Find where the given text appears and provide that cell's center as (x, y) coordinate. 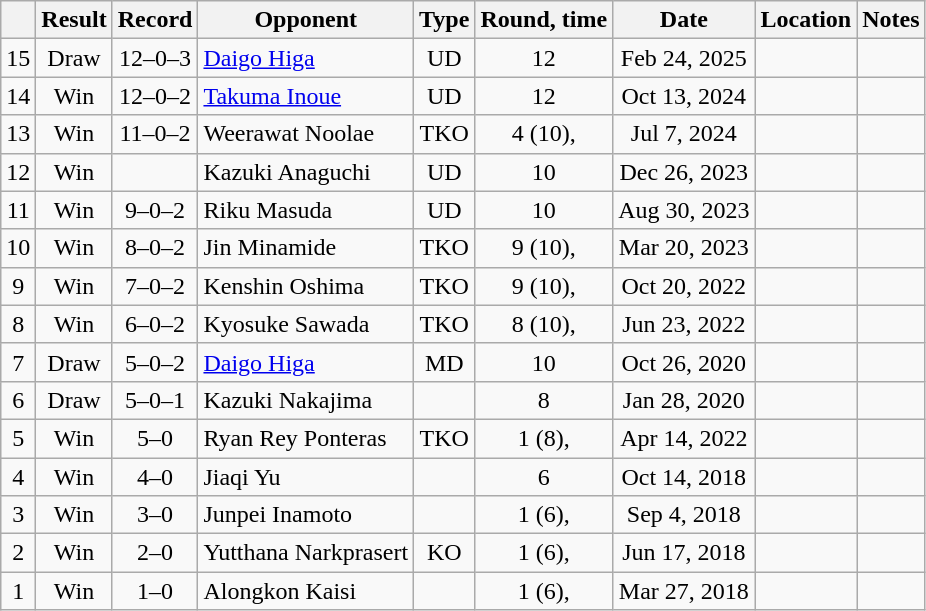
14 (18, 96)
12–0–3 (155, 58)
6–0–2 (155, 324)
4 (10), (544, 134)
2–0 (155, 553)
5–0–2 (155, 362)
5 (18, 438)
MD (444, 362)
7 (18, 362)
1–0 (155, 591)
Result (74, 20)
2 (18, 553)
Location (806, 20)
Apr 14, 2022 (684, 438)
Jun 23, 2022 (684, 324)
11 (18, 210)
4 (18, 477)
Sep 4, 2018 (684, 515)
Notes (891, 20)
Alongkon Kaisi (306, 591)
Feb 24, 2025 (684, 58)
Junpei Inamoto (306, 515)
Jun 17, 2018 (684, 553)
Oct 20, 2022 (684, 286)
15 (18, 58)
Dec 26, 2023 (684, 172)
5–0–1 (155, 400)
9 (18, 286)
Kenshin Oshima (306, 286)
Kyosuke Sawada (306, 324)
12–0–2 (155, 96)
Oct 13, 2024 (684, 96)
Type (444, 20)
3–0 (155, 515)
9–0–2 (155, 210)
13 (18, 134)
Mar 20, 2023 (684, 248)
11–0–2 (155, 134)
1 (8), (544, 438)
Kazuki Anaguchi (306, 172)
Kazuki Nakajima (306, 400)
Jul 7, 2024 (684, 134)
Jin Minamide (306, 248)
1 (18, 591)
Oct 14, 2018 (684, 477)
Opponent (306, 20)
Weerawat Noolae (306, 134)
4–0 (155, 477)
Record (155, 20)
8 (10), (544, 324)
Takuma Inoue (306, 96)
Round, time (544, 20)
Jiaqi Yu (306, 477)
Jan 28, 2020 (684, 400)
Mar 27, 2018 (684, 591)
7–0–2 (155, 286)
KO (444, 553)
Ryan Rey Ponteras (306, 438)
3 (18, 515)
Yutthana Narkprasert (306, 553)
Riku Masuda (306, 210)
8–0–2 (155, 248)
Date (684, 20)
Oct 26, 2020 (684, 362)
5–0 (155, 438)
Aug 30, 2023 (684, 210)
